Determine the [x, y] coordinate at the center of the cell enclosing the given text.  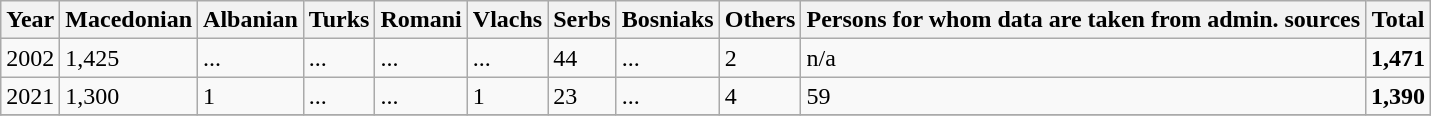
Turks [339, 20]
2002 [30, 58]
59 [1084, 96]
2 [760, 58]
Bosniaks [668, 20]
44 [582, 58]
Persons for whom data are taken from admin. sources [1084, 20]
23 [582, 96]
1,390 [1398, 96]
Year [30, 20]
1,425 [129, 58]
Albanian [251, 20]
1,471 [1398, 58]
n/a [1084, 58]
Serbs [582, 20]
Romani [421, 20]
1,300 [129, 96]
Macedonian [129, 20]
2021 [30, 96]
4 [760, 96]
Others [760, 20]
Total [1398, 20]
Vlachs [507, 20]
